Scan for the cell matching the given text and deliver its (X, Y) coordinate at center. 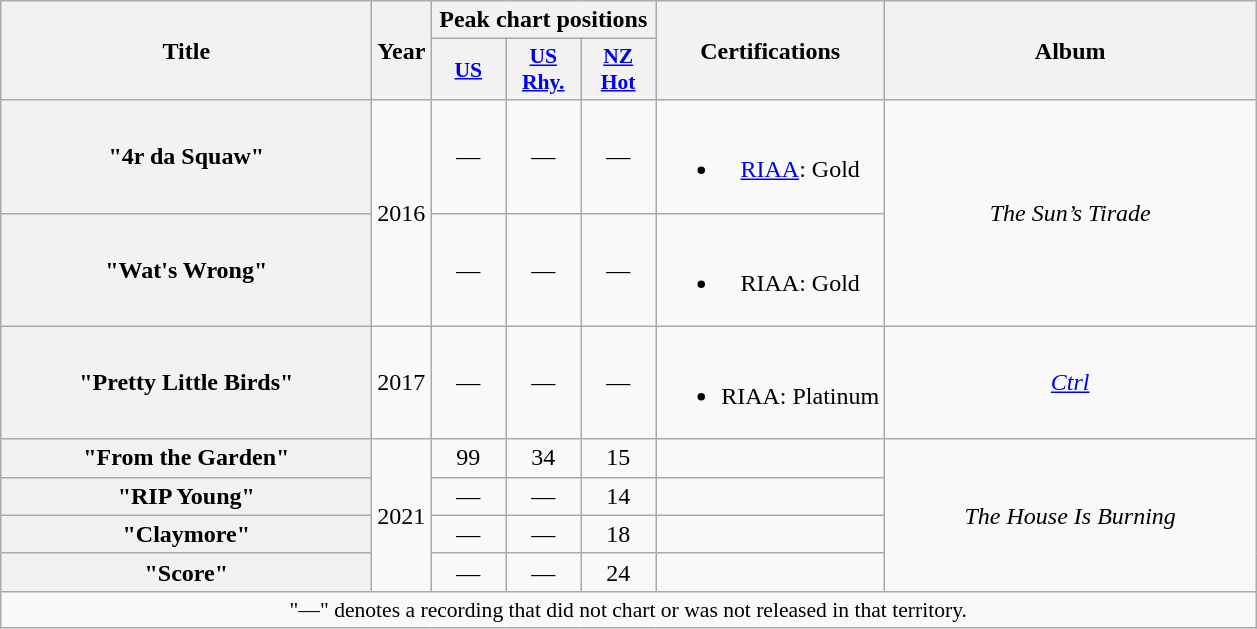
"RIP Young" (186, 496)
"From the Garden" (186, 458)
Peak chart positions (544, 20)
18 (618, 534)
The Sun’s Tirade (1070, 213)
"Score" (186, 572)
Year (402, 50)
24 (618, 572)
"Wat's Wrong" (186, 270)
USRhy. (544, 70)
"Pretty Little Birds" (186, 382)
Album (1070, 50)
"—" denotes a recording that did not chart or was not released in that territory. (628, 609)
"Claymore" (186, 534)
Certifications (770, 50)
NZHot (618, 70)
RIAA: Platinum (770, 382)
14 (618, 496)
15 (618, 458)
99 (468, 458)
"4r da Squaw" (186, 156)
The House Is Burning (1070, 515)
34 (544, 458)
Ctrl (1070, 382)
US (468, 70)
Title (186, 50)
2017 (402, 382)
2021 (402, 515)
2016 (402, 213)
